Pinpoint the cell where the given text exists, returning its (x, y) midpoint coordinate. 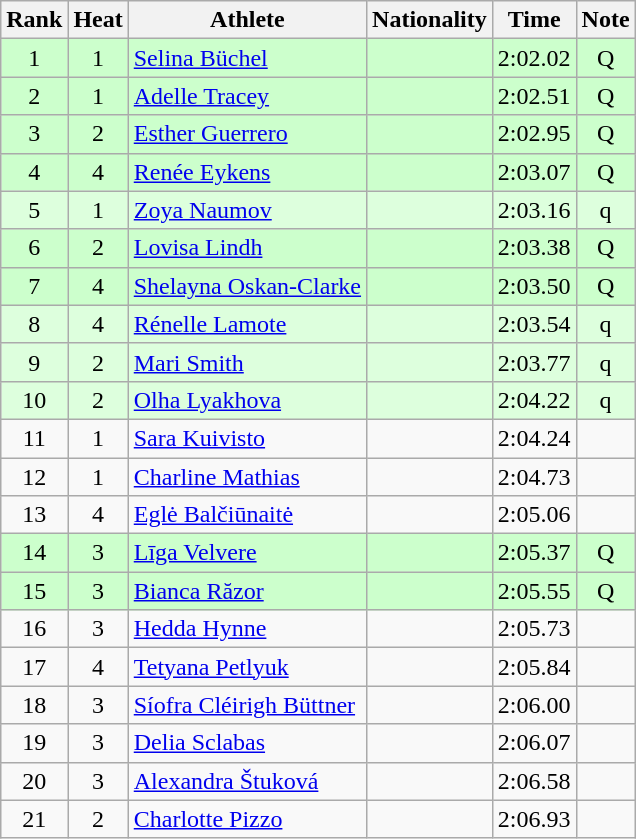
Síofra Cléirigh Büttner (247, 705)
2:04.24 (534, 438)
2:03.77 (534, 362)
2:05.84 (534, 667)
Adelle Tracey (247, 96)
20 (34, 781)
19 (34, 743)
Rank (34, 20)
2:03.54 (534, 324)
2:04.22 (534, 400)
14 (34, 553)
5 (34, 210)
12 (34, 477)
2:05.37 (534, 553)
9 (34, 362)
Nationality (430, 20)
Tetyana Petlyuk (247, 667)
Time (534, 20)
11 (34, 438)
Heat (98, 20)
2:02.02 (534, 58)
Shelayna Oskan-Clarke (247, 286)
2:05.55 (534, 591)
17 (34, 667)
Līga Velvere (247, 553)
2:02.95 (534, 134)
15 (34, 591)
2:06.07 (534, 743)
2:03.16 (534, 210)
2:05.73 (534, 629)
6 (34, 248)
8 (34, 324)
2:02.51 (534, 96)
2:04.73 (534, 477)
Note (606, 20)
Rénelle Lamote (247, 324)
10 (34, 400)
Olha Lyakhova (247, 400)
Zoya Naumov (247, 210)
Charlotte Pizzo (247, 819)
Lovisa Lindh (247, 248)
Bianca Răzor (247, 591)
Alexandra Štuková (247, 781)
Mari Smith (247, 362)
2:06.93 (534, 819)
Athlete (247, 20)
16 (34, 629)
Charline Mathias (247, 477)
2:06.00 (534, 705)
2:03.07 (534, 172)
18 (34, 705)
21 (34, 819)
2:03.50 (534, 286)
Selina Büchel (247, 58)
Sara Kuivisto (247, 438)
7 (34, 286)
2:06.58 (534, 781)
Hedda Hynne (247, 629)
Eglė Balčiūnaitė (247, 515)
Esther Guerrero (247, 134)
13 (34, 515)
2:05.06 (534, 515)
Delia Sclabas (247, 743)
Renée Eykens (247, 172)
2:03.38 (534, 248)
